From the cell containing the given text, extract its center point as [x, y] coordinate. 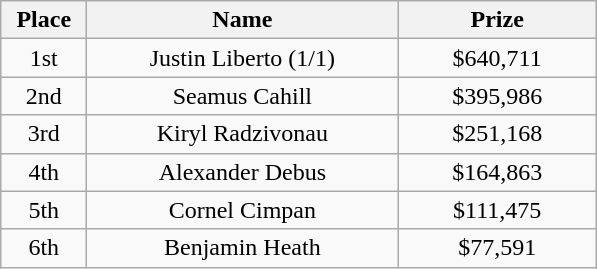
$640,711 [498, 58]
$111,475 [498, 210]
$251,168 [498, 134]
2nd [44, 96]
$164,863 [498, 172]
Justin Liberto (1/1) [242, 58]
$77,591 [498, 248]
$395,986 [498, 96]
Kiryl Radzivonau [242, 134]
3rd [44, 134]
Name [242, 20]
Alexander Debus [242, 172]
Cornel Cimpan [242, 210]
Benjamin Heath [242, 248]
1st [44, 58]
Prize [498, 20]
5th [44, 210]
6th [44, 248]
Seamus Cahill [242, 96]
Place [44, 20]
4th [44, 172]
